Capture the cell that displays the provided text and extract its (x, y) central coordinate. 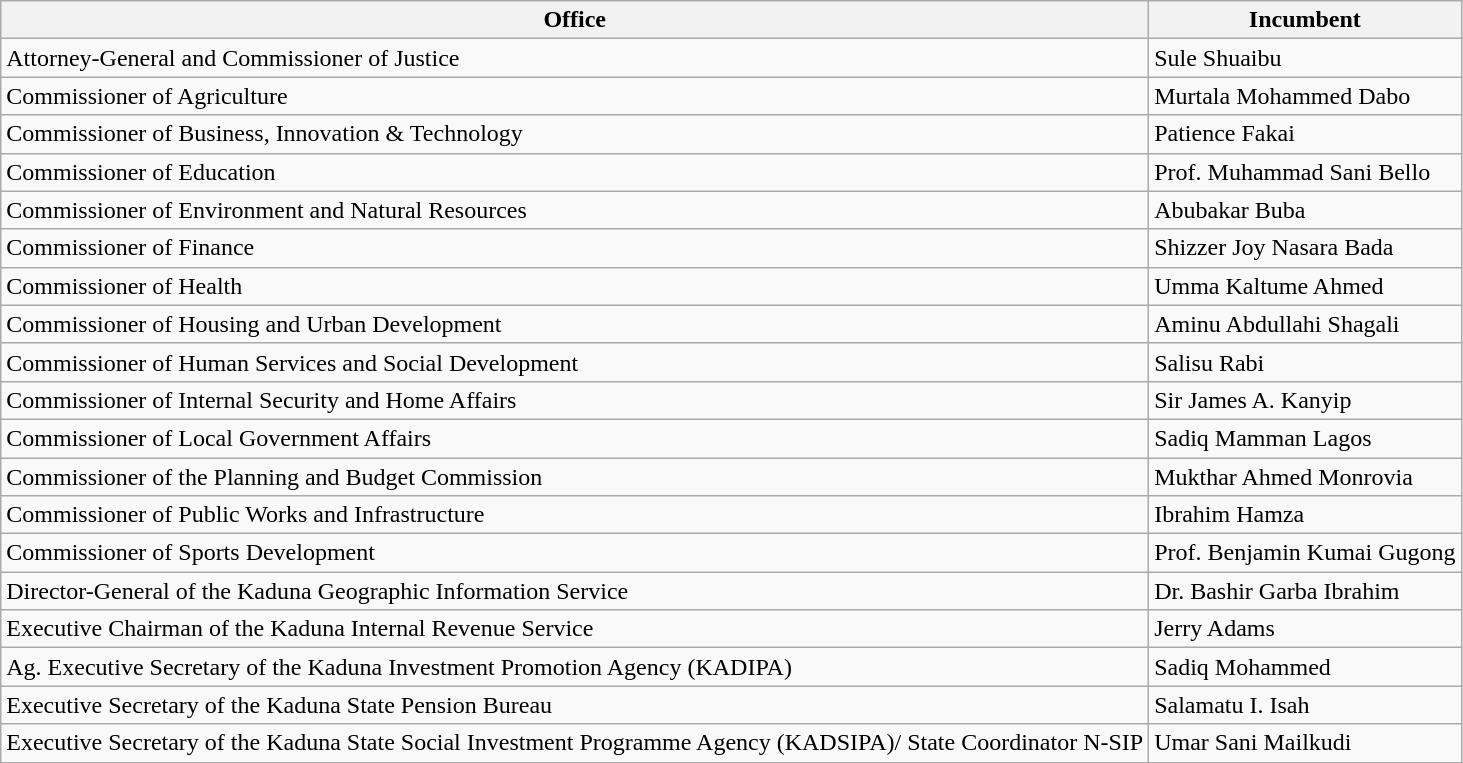
Murtala Mohammed Dabo (1305, 96)
Dr. Bashir Garba Ibrahim (1305, 591)
Ibrahim Hamza (1305, 515)
Prof. Benjamin Kumai Gugong (1305, 553)
Commissioner of Education (575, 172)
Aminu Abdullahi Shagali (1305, 324)
Prof. Muhammad Sani Bello (1305, 172)
Commissioner of Health (575, 286)
Sule Shuaibu (1305, 58)
Office (575, 20)
Umma Kaltume Ahmed (1305, 286)
Commissioner of Agriculture (575, 96)
Commissioner of Finance (575, 248)
Ag. Executive Secretary of the Kaduna Investment Promotion Agency (KADIPA) (575, 667)
Executive Chairman of the Kaduna Internal Revenue Service (575, 629)
Executive Secretary of the Kaduna State Pension Bureau (575, 705)
Commissioner of Environment and Natural Resources (575, 210)
Commissioner of Sports Development (575, 553)
Commissioner of Housing and Urban Development (575, 324)
Attorney-General and Commissioner of Justice (575, 58)
Sir James A. Kanyip (1305, 400)
Jerry Adams (1305, 629)
Patience Fakai (1305, 134)
Commissioner of the Planning and Budget Commission (575, 477)
Commissioner of Public Works and Infrastructure (575, 515)
Sadiq Mohammed (1305, 667)
Incumbent (1305, 20)
Mukthar Ahmed Monrovia (1305, 477)
Sadiq Mamman Lagos (1305, 438)
Salisu Rabi (1305, 362)
Commissioner of Business, Innovation & Technology (575, 134)
Commissioner of Human Services and Social Development (575, 362)
Commissioner of Local Government Affairs (575, 438)
Salamatu I. Isah (1305, 705)
Shizzer Joy Nasara Bada (1305, 248)
Director-General of the Kaduna Geographic Information Service (575, 591)
Executive Secretary of the Kaduna State Social Investment Programme Agency (KADSIPA)/ State Coordinator N-SIP (575, 743)
Umar Sani Mailkudi (1305, 743)
Abubakar Buba (1305, 210)
Commissioner of Internal Security and Home Affairs (575, 400)
